Capture the cell that displays the provided text and extract its (X, Y) central coordinate. 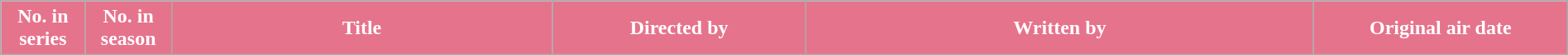
Written by (1060, 28)
No. inseries (43, 28)
Original air date (1441, 28)
Directed by (680, 28)
No. inseason (128, 28)
Title (361, 28)
